For the text-containing cell, return its midpoint in (x, y) coordinate format. 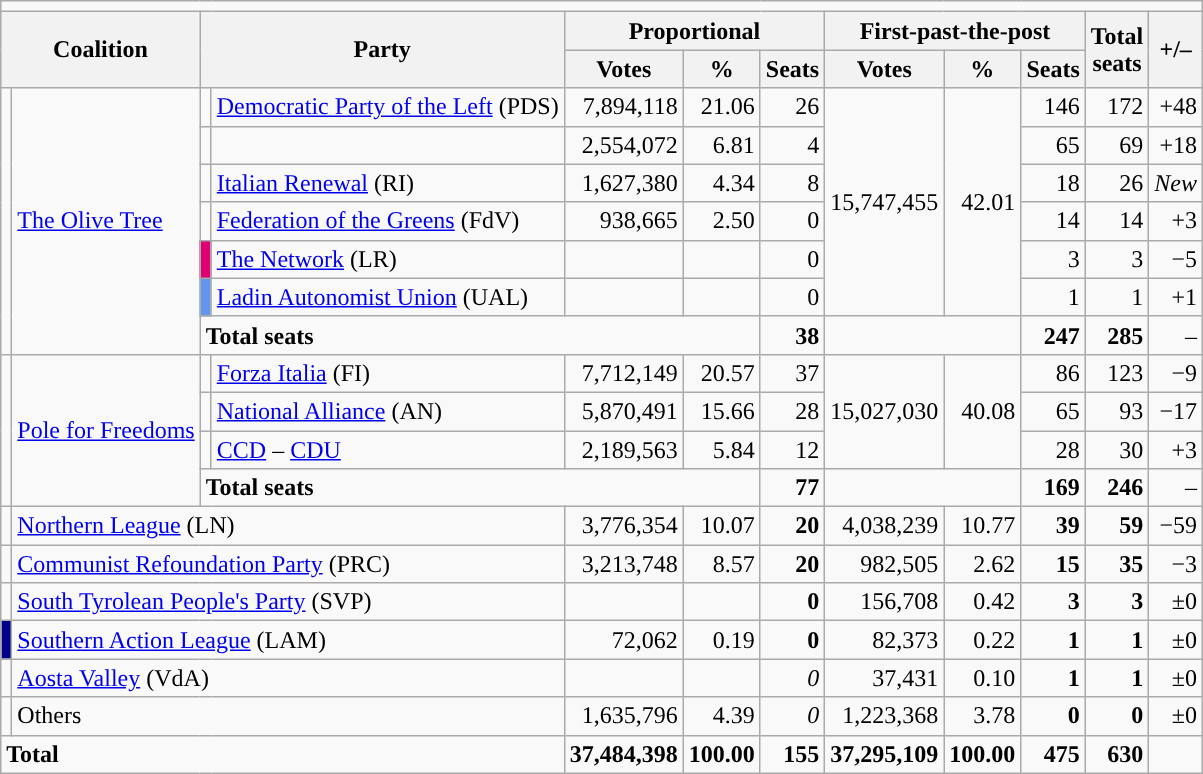
2,189,563 (624, 449)
The Olive Tree (106, 221)
15.66 (722, 411)
40.08 (982, 411)
5.84 (722, 449)
Italian Renewal (RI) (388, 183)
0.19 (722, 640)
Total (282, 754)
4,038,239 (884, 526)
2,554,072 (624, 145)
37,484,398 (624, 754)
South Tyrolean People's Party (SVP) (288, 602)
247 (1053, 335)
630 (1117, 754)
Aosta Valley (VdA) (288, 678)
5,870,491 (624, 411)
77 (792, 488)
12 (792, 449)
4 (792, 145)
3.78 (982, 716)
37,431 (884, 678)
42.01 (982, 202)
+1 (1176, 297)
982,505 (884, 564)
86 (1053, 373)
1,223,368 (884, 716)
0.10 (982, 678)
First-past-the-post (956, 31)
59 (1117, 526)
−59 (1176, 526)
0.42 (982, 602)
35 (1117, 564)
3,213,748 (624, 564)
+/– (1176, 50)
Party (382, 50)
39 (1053, 526)
21.06 (722, 107)
Ladin Autonomist Union (UAL) (388, 297)
15,747,455 (884, 202)
123 (1117, 373)
169 (1053, 488)
20.57 (722, 373)
18 (1053, 183)
Communist Refoundation Party (PRC) (288, 564)
15,027,030 (884, 411)
Forza Italia (FI) (388, 373)
172 (1117, 107)
Democratic Party of the Left (PDS) (388, 107)
285 (1117, 335)
−3 (1176, 564)
0.22 (982, 640)
Federation of the Greens (FdV) (388, 221)
37,295,109 (884, 754)
938,665 (624, 221)
1,627,380 (624, 183)
+48 (1176, 107)
146 (1053, 107)
38 (792, 335)
8 (792, 183)
National Alliance (AN) (388, 411)
Coalition (100, 50)
4.39 (722, 716)
−5 (1176, 259)
7,894,118 (624, 107)
30 (1117, 449)
The Network (LR) (388, 259)
72,062 (624, 640)
−17 (1176, 411)
6.81 (722, 145)
7,712,149 (624, 373)
Southern Action League (LAM) (288, 640)
Proportional (694, 31)
1,635,796 (624, 716)
8.57 (722, 564)
3,776,354 (624, 526)
82,373 (884, 640)
69 (1117, 145)
CCD – CDU (388, 449)
155 (792, 754)
Totalseats (1117, 50)
475 (1053, 754)
Pole for Freedoms (106, 430)
10.07 (722, 526)
Northern League (LN) (288, 526)
37 (792, 373)
10.77 (982, 526)
2.50 (722, 221)
93 (1117, 411)
4.34 (722, 183)
156,708 (884, 602)
+18 (1176, 145)
New (1176, 183)
246 (1117, 488)
15 (1053, 564)
2.62 (982, 564)
Others (288, 716)
−9 (1176, 373)
